For the text-containing cell, return its midpoint in [X, Y] coordinate format. 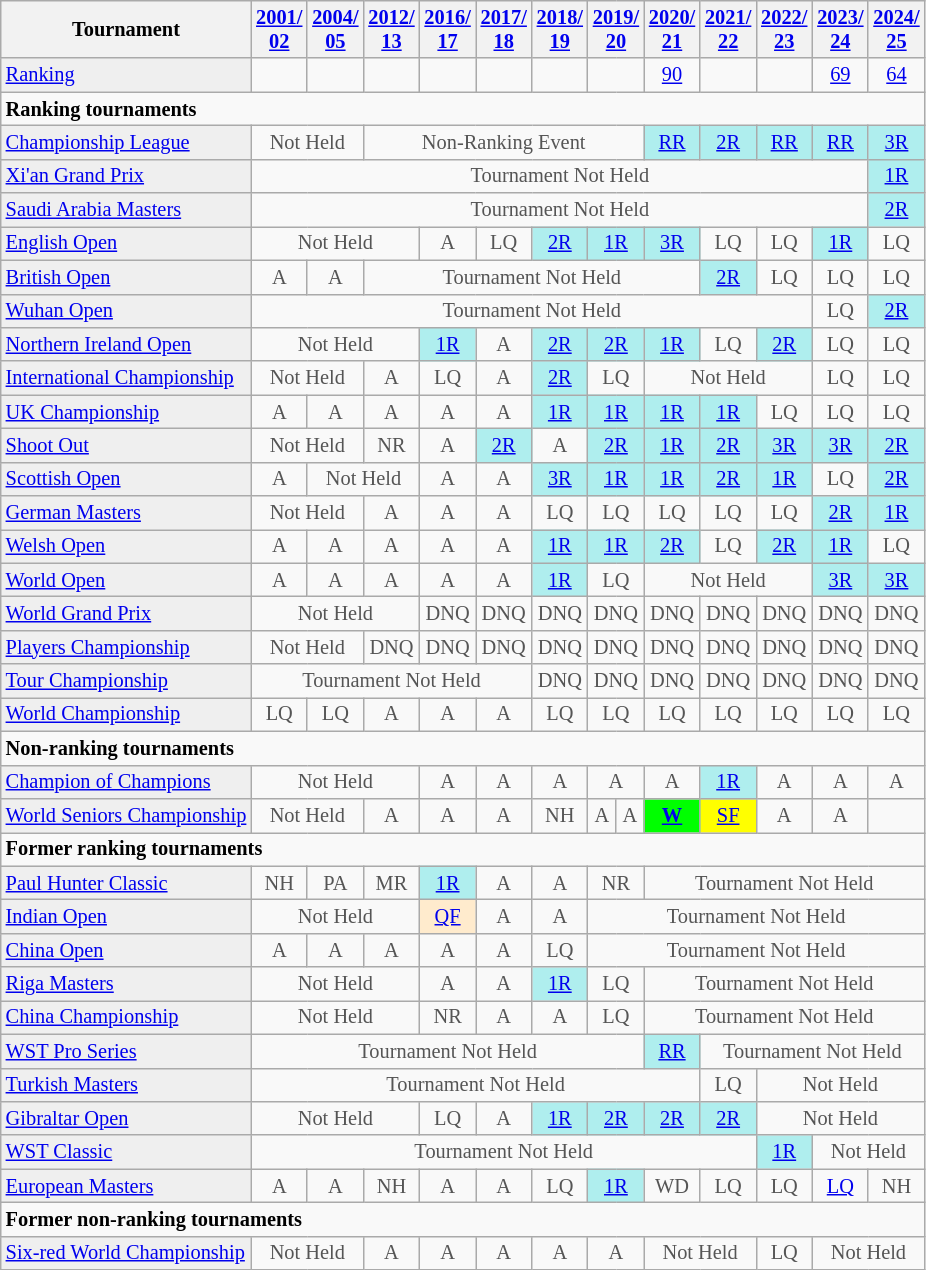
Non-ranking tournaments [463, 748]
Tournament [126, 29]
2021/22 [728, 29]
Non-Ranking Event [504, 142]
Scottish Open [126, 479]
W [672, 815]
Tour Championship [126, 681]
Six-red World Championship [126, 1253]
Gibraltar Open [126, 1118]
64 [896, 75]
English Open [126, 243]
World Championship [126, 714]
Paul Hunter Classic [126, 883]
UK Championship [126, 412]
British Open [126, 277]
Ranking tournaments [463, 109]
2016/17 [448, 29]
World Open [126, 580]
Ranking [126, 75]
2020/21 [672, 29]
MR [391, 883]
Welsh Open [126, 546]
Turkish Masters [126, 1085]
QF [448, 916]
90 [672, 75]
China Open [126, 950]
PA [335, 883]
Xi'an Grand Prix [126, 176]
69 [840, 75]
Players Championship [126, 647]
Saudi Arabia Masters [126, 210]
Champion of Champions [126, 782]
2019/20 [616, 29]
WD [672, 1186]
2001/02 [279, 29]
2024/25 [896, 29]
Championship League [126, 142]
World Seniors Championship [126, 815]
WST Pro Series [126, 1051]
WST Classic [126, 1152]
2004/05 [335, 29]
Riga Masters [126, 984]
Shoot Out [126, 445]
2023/24 [840, 29]
Former non-ranking tournaments [463, 1219]
Former ranking tournaments [463, 849]
Indian Open [126, 916]
2017/18 [504, 29]
2022/23 [784, 29]
2018/19 [560, 29]
2012/13 [391, 29]
Wuhan Open [126, 311]
World Grand Prix [126, 613]
European Masters [126, 1186]
SF [728, 815]
China Championship [126, 1017]
German Masters [126, 513]
International Championship [126, 378]
Northern Ireland Open [126, 344]
